Locate the cell with the specified text and output its (x, y) center coordinate. 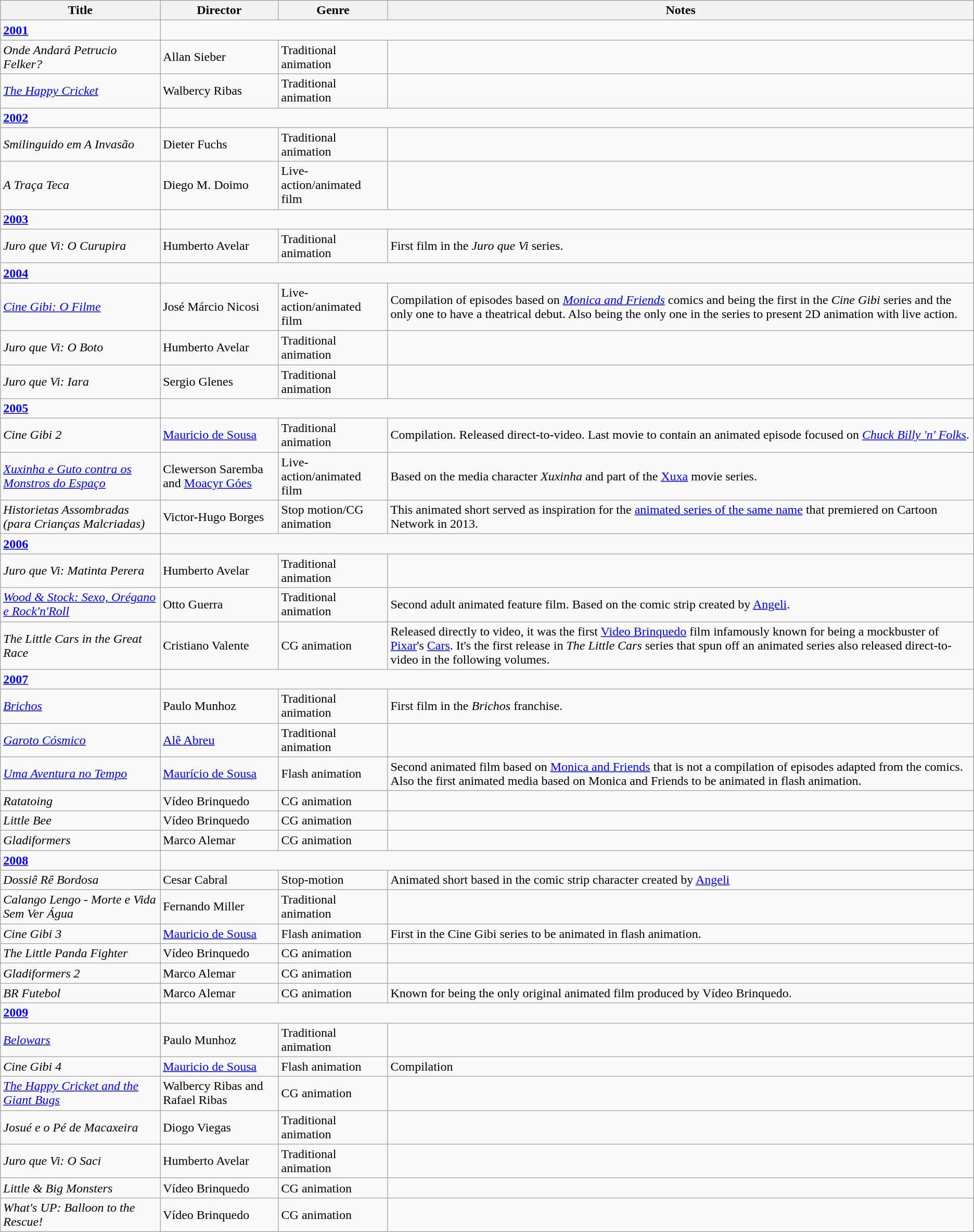
Maurício de Sousa (220, 773)
Clewerson Saremba and Moacyr Góes (220, 476)
Notes (681, 10)
2004 (80, 273)
2008 (80, 860)
The Happy Cricket (80, 91)
Victor-Hugo Borges (220, 517)
This animated short served as inspiration for the animated series of the same name that premiered on Cartoon Network in 2013. (681, 517)
Juro que Vi: Iara (80, 381)
First in the Cine Gibi series to be animated in flash animation. (681, 934)
The Little Panda Fighter (80, 954)
Josué e o Pé de Macaxeira (80, 1127)
Juro que Vi: Matinta Perera (80, 570)
Cristiano Valente (220, 645)
Genre (333, 10)
The Little Cars in the Great Race (80, 645)
Cine Gibi 2 (80, 435)
Stop motion/CG animation (333, 517)
Stop-motion (333, 880)
Dossiê Rê Bordosa (80, 880)
Diogo Viegas (220, 1127)
The Happy Cricket and the Giant Bugs (80, 1093)
Brichos (80, 706)
Walbercy Ribas and Rafael Ribas (220, 1093)
Alê Abreu (220, 740)
Sergio Glenes (220, 381)
2003 (80, 219)
Animated short based in the comic strip character created by Angeli (681, 880)
2005 (80, 409)
Dieter Fuchs (220, 145)
2006 (80, 544)
Juro que Vi: O Saci (80, 1161)
Belowars (80, 1040)
First film in the Juro que Vi series. (681, 246)
Gladiformers (80, 840)
Walbercy Ribas (220, 91)
Compilation (681, 1066)
Little & Big Monsters (80, 1188)
2002 (80, 118)
Ratatoing (80, 801)
Cine Gibi: O Filme (80, 307)
Diego M. Doimo (220, 185)
Based on the media character Xuxinha and part of the Xuxa movie series. (681, 476)
Onde Andará Petrucio Felker? (80, 57)
Allan Sieber (220, 57)
A Traça Teca (80, 185)
Xuxinha e Guto contra os Monstros do Espaço (80, 476)
Calango Lengo - Morte e Vida Sem Ver Água (80, 907)
Cine Gibi 3 (80, 934)
Smilinguido em A Invasão (80, 145)
Cesar Cabral (220, 880)
Uma Aventura no Tempo (80, 773)
Title (80, 10)
Wood & Stock: Sexo, Orégano e Rock'n'Roll (80, 605)
What's UP: Balloon to the Rescue! (80, 1215)
Director (220, 10)
Otto Guerra (220, 605)
José Márcio Nicosi (220, 307)
Fernando Miller (220, 907)
Second adult animated feature film. Based on the comic strip created by Angeli. (681, 605)
Little Bee (80, 820)
BR Futebol (80, 993)
First film in the Brichos franchise. (681, 706)
Compilation. Released direct-to-video. Last movie to contain an animated episode focused on Chuck Billy 'n' Folks. (681, 435)
Cine Gibi 4 (80, 1066)
2009 (80, 1013)
Gladiformers 2 (80, 973)
2007 (80, 679)
Juro que Vi: O Boto (80, 348)
Known for being the only original animated film produced by Vídeo Brinquedo. (681, 993)
Garoto Cósmico (80, 740)
2001 (80, 30)
Juro que Vi: O Curupira (80, 246)
Historietas Assombradas (para Crianças Malcriadas) (80, 517)
